Identify which cell holds the provided text, then report its (x, y) central coordinate. 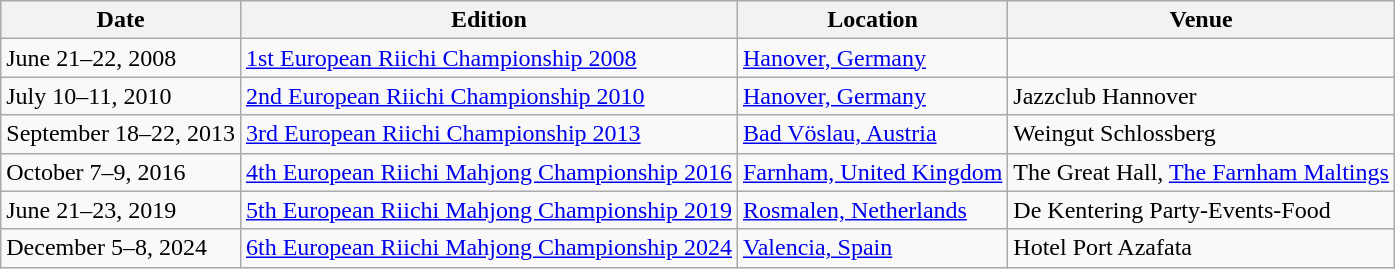
June 21–23, 2019 (121, 210)
June 21–22, 2008 (121, 58)
4th European Riichi Mahjong Championship 2016 (488, 172)
2nd European Riichi Championship 2010 (488, 96)
Location (872, 20)
3rd European Riichi Championship 2013 (488, 134)
Valencia, Spain (872, 248)
The Great Hall, The Farnham Maltings (1202, 172)
Hotel Port Azafata (1202, 248)
December 5–8, 2024 (121, 248)
July 10–11, 2010 (121, 96)
Venue (1202, 20)
Weingut Schlossberg (1202, 134)
October 7–9, 2016 (121, 172)
6th European Riichi Mahjong Championship 2024 (488, 248)
1st European Riichi Championship 2008 (488, 58)
Bad Vöslau, Austria (872, 134)
Rosmalen, Netherlands (872, 210)
De Kentering Party-Events-Food (1202, 210)
Farnham, United Kingdom (872, 172)
5th European Riichi Mahjong Championship 2019 (488, 210)
Date (121, 20)
Jazzclub Hannover (1202, 96)
September 18–22, 2013 (121, 134)
Edition (488, 20)
